Return the [X, Y] coordinate for the center point of the cell that contains the specified text.  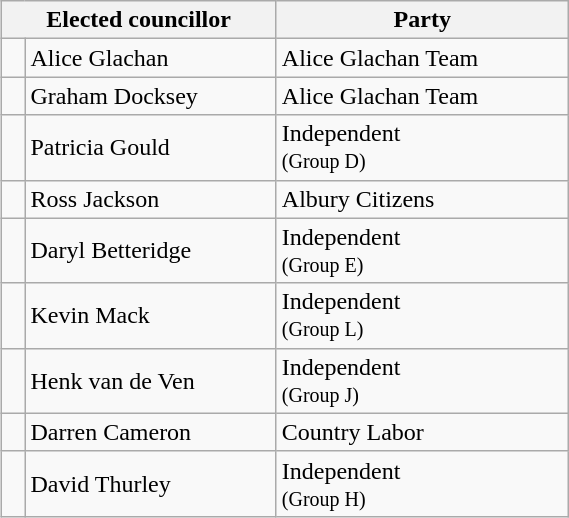
Ross Jackson [150, 199]
Elected councillor [138, 20]
Albury Citizens [422, 199]
Patricia Gould [150, 148]
Henk van de Ven [150, 380]
Kevin Mack [150, 316]
Independent (Group H) [422, 484]
Daryl Betteridge [150, 250]
Country Labor [422, 432]
Independent (Group J) [422, 380]
David Thurley [150, 484]
Independent (Group E) [422, 250]
Independent (Group L) [422, 316]
Graham Docksey [150, 96]
Darren Cameron [150, 432]
Party [422, 20]
Independent (Group D) [422, 148]
Alice Glachan [150, 58]
